Search for the cell housing the specified text and yield its [X, Y] center coordinate. 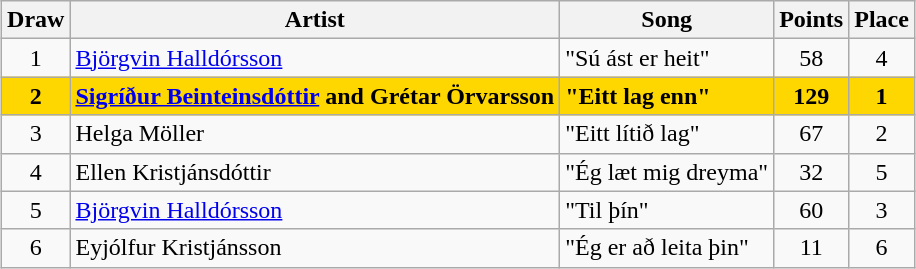
129 [812, 96]
Song [667, 20]
Place [882, 20]
67 [812, 134]
Points [812, 20]
"Eitt lítið lag" [667, 134]
32 [812, 172]
60 [812, 210]
58 [812, 58]
Artist [315, 20]
"Ég er að leita þin" [667, 248]
"Sú ást er heit" [667, 58]
Sigríður Beinteinsdóttir and Grétar Örvarsson [315, 96]
"Eitt lag enn" [667, 96]
Draw [36, 20]
"Ég læt mig dreyma" [667, 172]
Eyjólfur Kristjánsson [315, 248]
Ellen Kristjánsdóttir [315, 172]
Helga Möller [315, 134]
"Til þín" [667, 210]
11 [812, 248]
